Return [X, Y] of the center of cell containing provided text 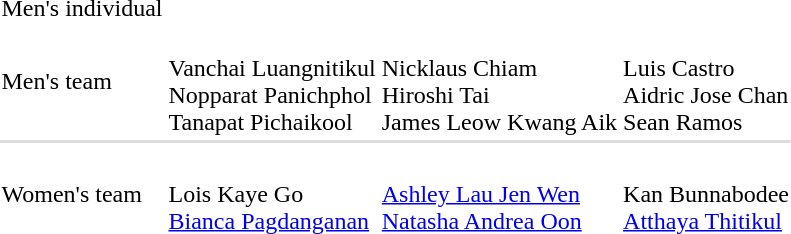
Vanchai LuangnitikulNopparat PanichpholTanapat Pichaikool [272, 82]
Men's team [82, 82]
Luis CastroAidric Jose ChanSean Ramos [706, 82]
Nicklaus ChiamHiroshi TaiJames Leow Kwang Aik [499, 82]
